Determine the [X, Y] coordinate at the center of the cell enclosing the given text.  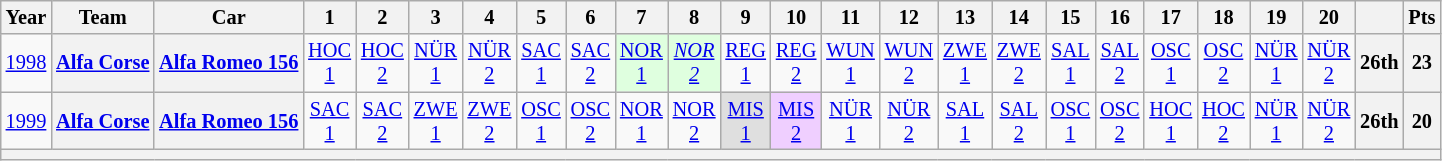
12 [909, 17]
9 [745, 17]
WUN2 [909, 63]
MIS1 [745, 121]
Car [228, 17]
6 [590, 17]
1999 [26, 121]
MIS2 [796, 121]
15 [1070, 17]
11 [850, 17]
4 [490, 17]
5 [540, 17]
Pts [1422, 17]
14 [1019, 17]
WUN1 [850, 63]
2 [382, 17]
3 [436, 17]
REG1 [745, 63]
23 [1422, 63]
REG2 [796, 63]
1 [330, 17]
16 [1120, 17]
10 [796, 17]
19 [1276, 17]
13 [965, 17]
17 [1170, 17]
8 [694, 17]
Year [26, 17]
Team [102, 17]
18 [1224, 17]
1998 [26, 63]
7 [642, 17]
